Return the (x, y) coordinate for the center point of the cell that contains the specified text.  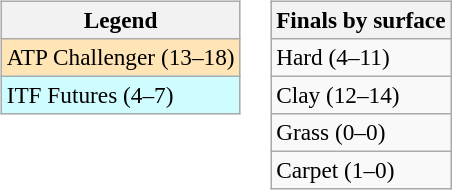
Legend (120, 20)
Carpet (1–0) (361, 171)
Grass (0–0) (361, 133)
ITF Futures (4–7) (120, 95)
ATP Challenger (13–18) (120, 57)
Hard (4–11) (361, 57)
Clay (12–14) (361, 95)
Finals by surface (361, 20)
